Pinpoint the cell where the given text exists, returning its [X, Y] midpoint coordinate. 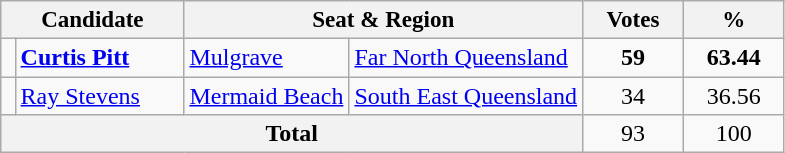
Candidate [92, 20]
Votes [634, 20]
100 [734, 134]
Total [292, 134]
93 [634, 134]
Mulgrave [266, 57]
Mermaid Beach [266, 95]
34 [634, 95]
% [734, 20]
36.56 [734, 95]
South East Queensland [466, 95]
Far North Queensland [466, 57]
Seat & Region [384, 20]
59 [634, 57]
Ray Stevens [100, 95]
63.44 [734, 57]
Curtis Pitt [100, 57]
